Return [X, Y] of the center of cell containing provided text 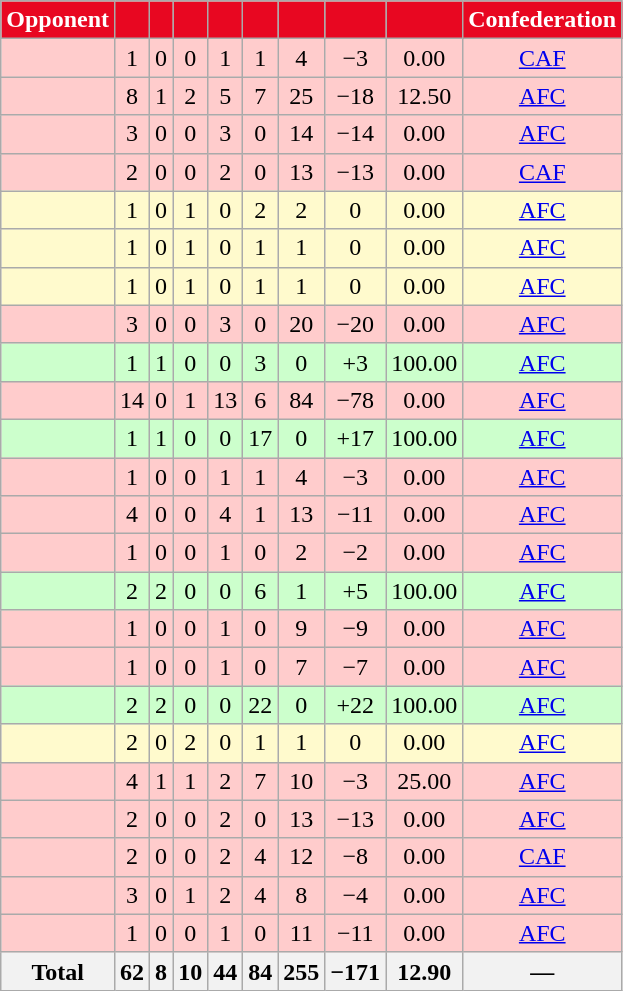
+5 [356, 591]
5 [226, 96]
−18 [356, 96]
12.90 [424, 971]
12 [302, 857]
−8 [356, 857]
+22 [356, 705]
20 [302, 324]
25 [302, 96]
12.50 [424, 96]
−78 [356, 400]
Opponent [58, 20]
−9 [356, 629]
Total [58, 971]
−4 [356, 895]
+17 [356, 438]
+3 [356, 362]
Confederation [542, 20]
−2 [356, 553]
−171 [356, 971]
44 [226, 971]
11 [302, 933]
62 [132, 971]
25.00 [424, 781]
— [542, 971]
9 [302, 629]
−7 [356, 667]
22 [260, 705]
−20 [356, 324]
−14 [356, 134]
255 [302, 971]
17 [260, 438]
